For the text-containing cell, return its midpoint in [X, Y] coordinate format. 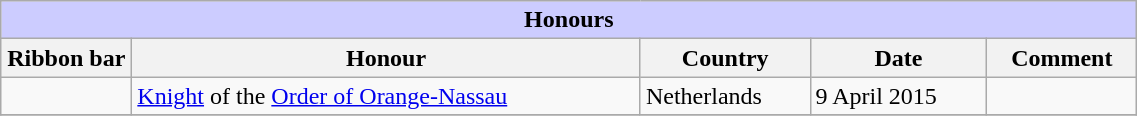
Knight of the Order of Orange-Nassau [386, 96]
Ribbon bar [66, 58]
9 April 2015 [898, 96]
Honours [569, 20]
Comment [1062, 58]
Honour [386, 58]
Netherlands [725, 96]
Country [725, 58]
Date [898, 58]
